Search for the cell housing the specified text and yield its (X, Y) center coordinate. 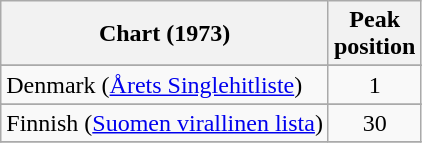
30 (374, 123)
1 (374, 85)
Chart (1973) (165, 34)
Peakposition (374, 34)
Finnish (Suomen virallinen lista) (165, 123)
Denmark (Årets Singlehitliste) (165, 85)
